Detect which cell encompasses the target text, then output its (x, y) center coordinate. 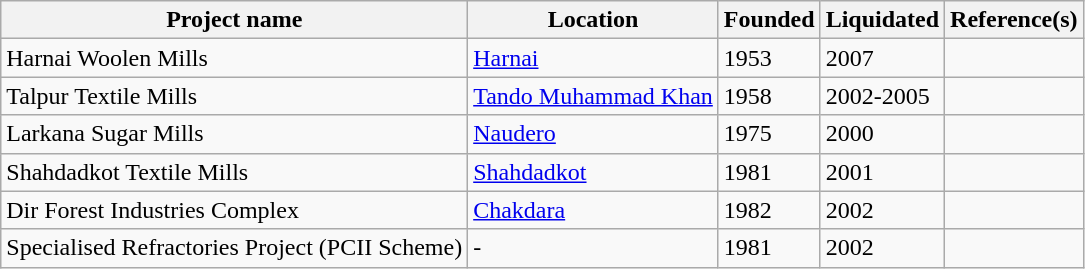
1953 (769, 58)
2000 (882, 134)
Harnai (594, 58)
Tando Muhammad Khan (594, 96)
Talpur Textile Mills (234, 96)
Larkana Sugar Mills (234, 134)
Location (594, 20)
Chakdara (594, 210)
Founded (769, 20)
Dir Forest Industries Complex (234, 210)
- (594, 248)
2002-2005 (882, 96)
Shahdadkot (594, 172)
2007 (882, 58)
1958 (769, 96)
Project name (234, 20)
Reference(s) (1014, 20)
1975 (769, 134)
2001 (882, 172)
Specialised Refractories Project (PCII Scheme) (234, 248)
Naudero (594, 134)
Liquidated (882, 20)
Shahdadkot Textile Mills (234, 172)
1982 (769, 210)
Harnai Woolen Mills (234, 58)
